Determine the [X, Y] coordinate at the center of the cell enclosing the given text.  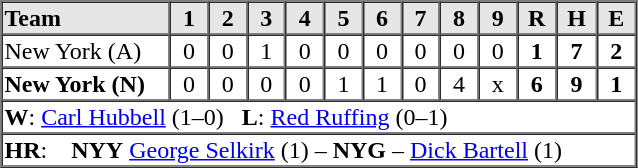
E [616, 18]
H [577, 18]
New York (A) [86, 50]
HR: NYY George Selkirk (1) – NYG – Dick Bartell (1) [319, 150]
R [537, 18]
Team [86, 18]
W: Carl Hubbell (1–0) L: Red Ruffing (0–1) [319, 116]
5 [344, 18]
8 [460, 18]
x [498, 84]
3 [266, 18]
New York (N) [86, 84]
